Determine the (x, y) coordinate at the center of the cell enclosing the given text.  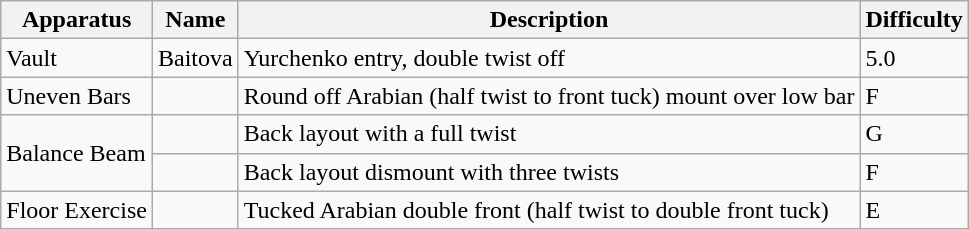
Back layout with a full twist (549, 134)
E (914, 210)
Round off Arabian (half twist to front tuck) mount over low bar (549, 96)
Vault (77, 58)
5.0 (914, 58)
Uneven Bars (77, 96)
Name (195, 20)
Baitova (195, 58)
Floor Exercise (77, 210)
Difficulty (914, 20)
Back layout dismount with three twists (549, 172)
G (914, 134)
Yurchenko entry, double twist off (549, 58)
Apparatus (77, 20)
Balance Beam (77, 153)
Description (549, 20)
Tucked Arabian double front (half twist to double front tuck) (549, 210)
